Determine the (X, Y) coordinate at the center of the cell enclosing the given text.  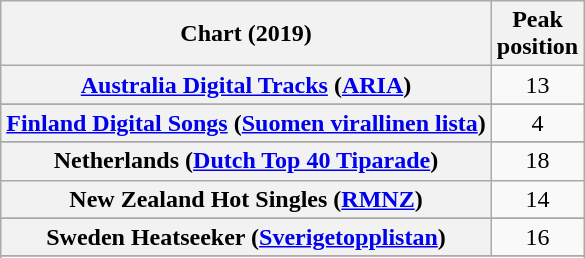
4 (537, 123)
Chart (2019) (246, 34)
Australia Digital Tracks (ARIA) (246, 85)
New Zealand Hot Singles (RMNZ) (246, 199)
14 (537, 199)
13 (537, 85)
Peakposition (537, 34)
18 (537, 161)
Netherlands (Dutch Top 40 Tiparade) (246, 161)
Finland Digital Songs (Suomen virallinen lista) (246, 123)
Sweden Heatseeker (Sverigetopplistan) (246, 237)
16 (537, 237)
